Search for the cell housing the specified text and yield its (x, y) center coordinate. 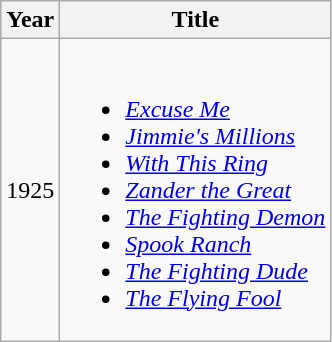
Title (196, 20)
1925 (30, 190)
Excuse MeJimmie's MillionsWith This RingZander the GreatThe Fighting DemonSpook RanchThe Fighting DudeThe Flying Fool (196, 190)
Year (30, 20)
